Locate the cell with the specified text and output its [X, Y] center coordinate. 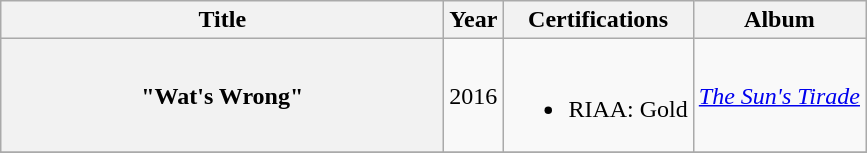
Album [779, 20]
RIAA: Gold [598, 96]
The Sun's Tirade [779, 96]
Title [222, 20]
2016 [474, 96]
"Wat's Wrong" [222, 96]
Year [474, 20]
Certifications [598, 20]
